Find where the given text appears and provide that cell's center as [x, y] coordinate. 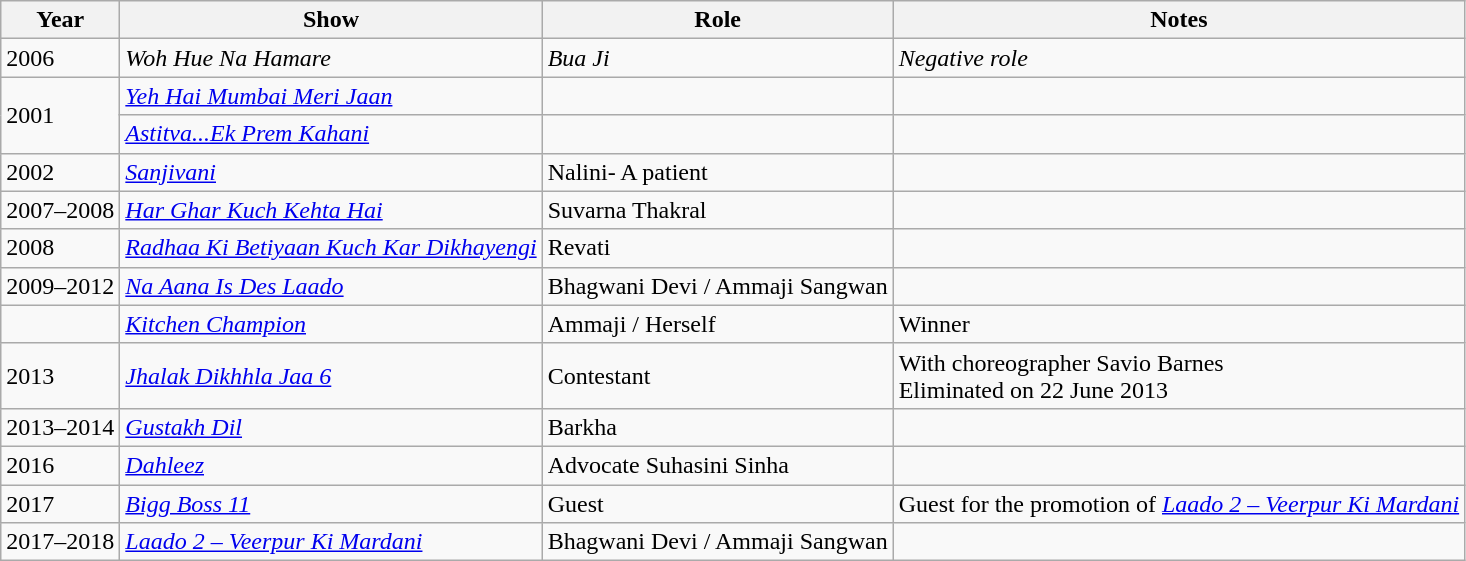
Astitva...Ek Prem Kahani [331, 134]
Winner [1178, 324]
Gustakh Dil [331, 427]
Har Ghar Kuch Kehta Hai [331, 210]
Show [331, 20]
Role [718, 20]
Guest for the promotion of Laado 2 – Veerpur Ki Mardani [1178, 503]
Guest [718, 503]
2017 [60, 503]
Year [60, 20]
Nalini- A patient [718, 172]
With choreographer Savio BarnesEliminated on 22 June 2013 [1178, 376]
Radhaa Ki Betiyaan Kuch Kar Dikhayengi [331, 248]
Contestant [718, 376]
Bua Ji [718, 58]
Negative role [1178, 58]
2017–2018 [60, 542]
2016 [60, 465]
2006 [60, 58]
Woh Hue Na Hamare [331, 58]
2013 [60, 376]
Yeh Hai Mumbai Meri Jaan [331, 96]
2001 [60, 115]
Notes [1178, 20]
Barkha [718, 427]
Jhalak Dikhhla Jaa 6 [331, 376]
2002 [60, 172]
Bigg Boss 11 [331, 503]
2008 [60, 248]
Revati [718, 248]
Suvarna Thakral [718, 210]
Kitchen Champion [331, 324]
Laado 2 – Veerpur Ki Mardani [331, 542]
Ammaji / Herself [718, 324]
Dahleez [331, 465]
2007–2008 [60, 210]
2013–2014 [60, 427]
2009–2012 [60, 286]
Advocate Suhasini Sinha [718, 465]
Na Aana Is Des Laado [331, 286]
Sanjivani [331, 172]
